Extract the (x, y) coordinate from the center of the cell holding the provided text.  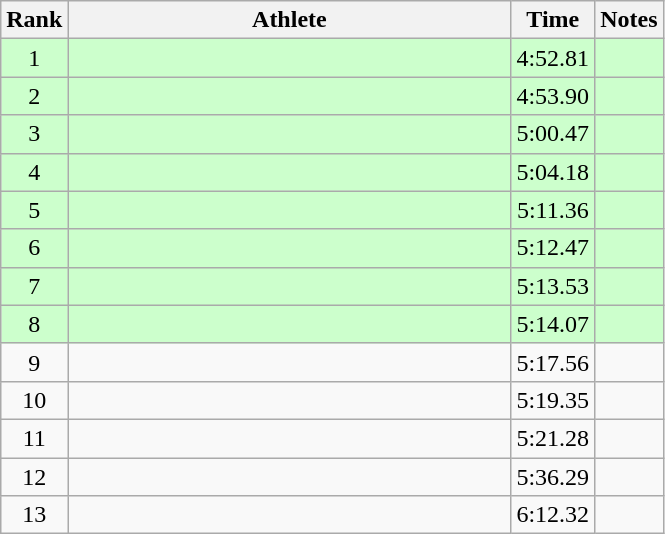
13 (34, 515)
12 (34, 477)
4:52.81 (553, 58)
5:04.18 (553, 172)
3 (34, 134)
5:19.35 (553, 400)
9 (34, 362)
6 (34, 248)
5:36.29 (553, 477)
10 (34, 400)
5:13.53 (553, 286)
2 (34, 96)
1 (34, 58)
Time (553, 20)
8 (34, 324)
11 (34, 438)
7 (34, 286)
5:17.56 (553, 362)
5:11.36 (553, 210)
Notes (629, 20)
Rank (34, 20)
6:12.32 (553, 515)
5:00.47 (553, 134)
4:53.90 (553, 96)
5 (34, 210)
Athlete (290, 20)
5:14.07 (553, 324)
5:12.47 (553, 248)
4 (34, 172)
5:21.28 (553, 438)
